Detect which cell encompasses the target text, then output its [x, y] center coordinate. 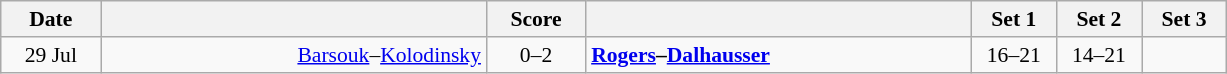
Score [536, 19]
14–21 [1098, 55]
0–2 [536, 55]
Set 1 [1014, 19]
Barsouk–Kolodinsky [294, 55]
29 Jul [51, 55]
Rogers–Dalhausser [778, 55]
Date [51, 19]
16–21 [1014, 55]
Set 3 [1184, 19]
Set 2 [1098, 19]
